From the cell containing the given text, extract its center point as (x, y) coordinate. 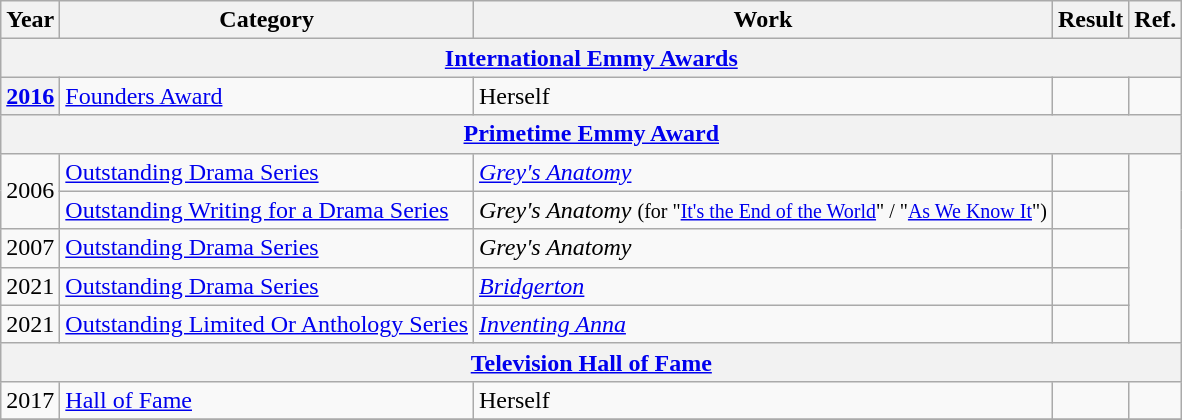
Hall of Fame (267, 400)
2017 (30, 400)
Year (30, 20)
2006 (30, 191)
Work (764, 20)
Television Hall of Fame (592, 362)
2007 (30, 248)
Result (1090, 20)
Outstanding Writing for a Drama Series (267, 210)
Bridgerton (764, 286)
2016 (30, 96)
Inventing Anna (764, 324)
Primetime Emmy Award (592, 134)
Founders Award (267, 96)
Category (267, 20)
Ref. (1156, 20)
Outstanding Limited Or Anthology Series (267, 324)
International Emmy Awards (592, 58)
Grey's Anatomy (for "It's the End of the World" / "As We Know It") (764, 210)
